Return the (x, y) coordinate for the center point of the cell that contains the specified text.  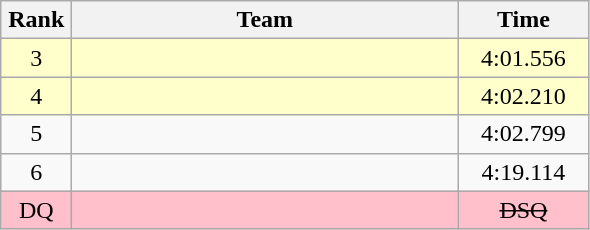
4:01.556 (524, 58)
Team (265, 20)
DSQ (524, 210)
6 (36, 172)
Rank (36, 20)
DQ (36, 210)
Time (524, 20)
4:02.799 (524, 134)
4:02.210 (524, 96)
5 (36, 134)
4:19.114 (524, 172)
4 (36, 96)
3 (36, 58)
